Detect which cell encompasses the target text, then output its (x, y) center coordinate. 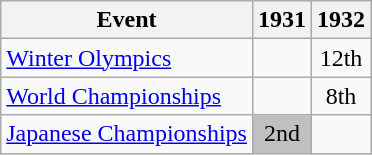
8th (342, 96)
2nd (282, 134)
Winter Olympics (127, 58)
Event (127, 20)
World Championships (127, 96)
1932 (342, 20)
1931 (282, 20)
Japanese Championships (127, 134)
12th (342, 58)
